Return [x, y] of the center of cell containing provided text 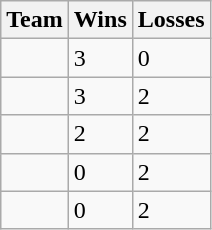
Team [35, 20]
Wins [100, 20]
Losses [171, 20]
